From the cell containing the given text, extract its center point as [X, Y] coordinate. 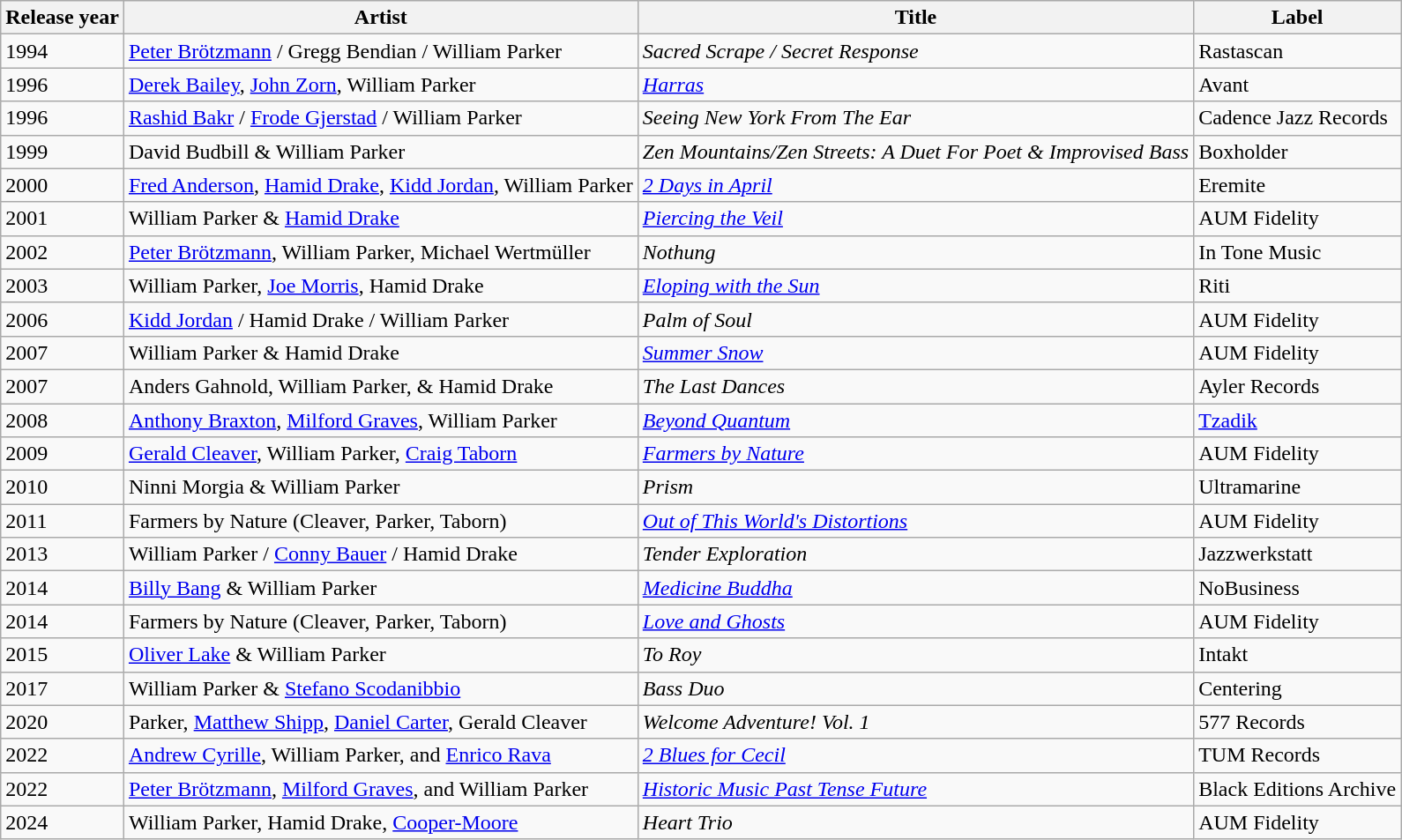
2017 [63, 688]
Prism [915, 487]
Peter Brötzmann, Milford Graves, and William Parker [381, 789]
Bass Duo [915, 688]
Artist [381, 18]
Cadence Jazz Records [1298, 118]
William Parker, Hamid Drake, Cooper-Moore [381, 822]
Anthony Braxton, Milford Graves, William Parker [381, 420]
Peter Brötzmann, William Parker, Michael Wertmüller [381, 252]
Love and Ghosts [915, 621]
Riti [1298, 286]
Label [1298, 18]
Nothung [915, 252]
Out of This World's Distortions [915, 521]
The Last Dances [915, 386]
2009 [63, 454]
Intakt [1298, 655]
Tzadik [1298, 420]
Kidd Jordan / Hamid Drake / William Parker [381, 319]
2015 [63, 655]
Avant [1298, 85]
Release year [63, 18]
Gerald Cleaver, William Parker, Craig Taborn [381, 454]
Farmers by Nature [915, 454]
To Roy [915, 655]
Tender Exploration [915, 554]
2020 [63, 722]
Andrew Cyrille, William Parker, and Enrico Rava [381, 755]
2010 [63, 487]
Zen Mountains/Zen Streets: A Duet For Poet & Improvised Bass [915, 152]
William Parker & Stefano Scodanibbio [381, 688]
Black Editions Archive [1298, 789]
2011 [63, 521]
Jazzwerkstatt [1298, 554]
2000 [63, 185]
Historic Music Past Tense Future [915, 789]
Ninni Morgia & William Parker [381, 487]
Rastascan [1298, 51]
2008 [63, 420]
Ultramarine [1298, 487]
2013 [63, 554]
Billy Bang & William Parker [381, 588]
577 Records [1298, 722]
1994 [63, 51]
Sacred Scrape / Secret Response [915, 51]
Piercing the Veil [915, 219]
Beyond Quantum [915, 420]
Seeing New York From The Ear [915, 118]
Harras [915, 85]
2024 [63, 822]
2002 [63, 252]
Fred Anderson, Hamid Drake, Kidd Jordan, William Parker [381, 185]
TUM Records [1298, 755]
William Parker, Joe Morris, Hamid Drake [381, 286]
Oliver Lake & William Parker [381, 655]
Derek Bailey, John Zorn, William Parker [381, 85]
In Tone Music [1298, 252]
2006 [63, 319]
Welcome Adventure! Vol. 1 [915, 722]
Summer Snow [915, 353]
Peter Brötzmann / Gregg Bendian / William Parker [381, 51]
Heart Trio [915, 822]
Parker, Matthew Shipp, Daniel Carter, Gerald Cleaver [381, 722]
David Budbill & William Parker [381, 152]
Title [915, 18]
2 Days in April [915, 185]
Palm of Soul [915, 319]
NoBusiness [1298, 588]
William Parker / Conny Bauer / Hamid Drake [381, 554]
Rashid Bakr / Frode Gjerstad / William Parker [381, 118]
Anders Gahnold, William Parker, & Hamid Drake [381, 386]
2001 [63, 219]
Eremite [1298, 185]
2003 [63, 286]
1999 [63, 152]
Eloping with the Sun [915, 286]
Ayler Records [1298, 386]
Medicine Buddha [915, 588]
Centering [1298, 688]
2 Blues for Cecil [915, 755]
Boxholder [1298, 152]
